From the cell containing the given text, extract its center point as (X, Y) coordinate. 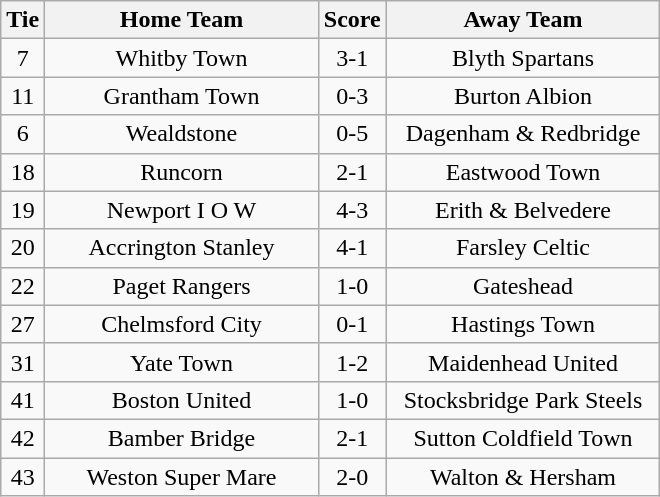
Sutton Coldfield Town (523, 438)
Whitby Town (182, 58)
31 (23, 362)
Newport I O W (182, 210)
Dagenham & Redbridge (523, 134)
Walton & Hersham (523, 477)
4-1 (352, 248)
Accrington Stanley (182, 248)
1-2 (352, 362)
Eastwood Town (523, 172)
Bamber Bridge (182, 438)
Gateshead (523, 286)
0-3 (352, 96)
27 (23, 324)
11 (23, 96)
Wealdstone (182, 134)
18 (23, 172)
7 (23, 58)
Runcorn (182, 172)
Stocksbridge Park Steels (523, 400)
2-0 (352, 477)
0-1 (352, 324)
6 (23, 134)
Weston Super Mare (182, 477)
3-1 (352, 58)
Maidenhead United (523, 362)
0-5 (352, 134)
Grantham Town (182, 96)
19 (23, 210)
Away Team (523, 20)
4-3 (352, 210)
Erith & Belvedere (523, 210)
Burton Albion (523, 96)
22 (23, 286)
Tie (23, 20)
42 (23, 438)
Yate Town (182, 362)
41 (23, 400)
Paget Rangers (182, 286)
Chelmsford City (182, 324)
43 (23, 477)
Farsley Celtic (523, 248)
Hastings Town (523, 324)
Boston United (182, 400)
Blyth Spartans (523, 58)
Score (352, 20)
Home Team (182, 20)
20 (23, 248)
